Capture the cell that displays the provided text and extract its [x, y] central coordinate. 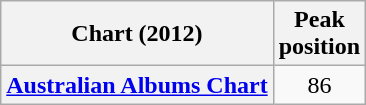
Peakposition [319, 34]
Chart (2012) [137, 34]
Australian Albums Chart [137, 85]
86 [319, 85]
